For the text-containing cell, return its midpoint in [x, y] coordinate format. 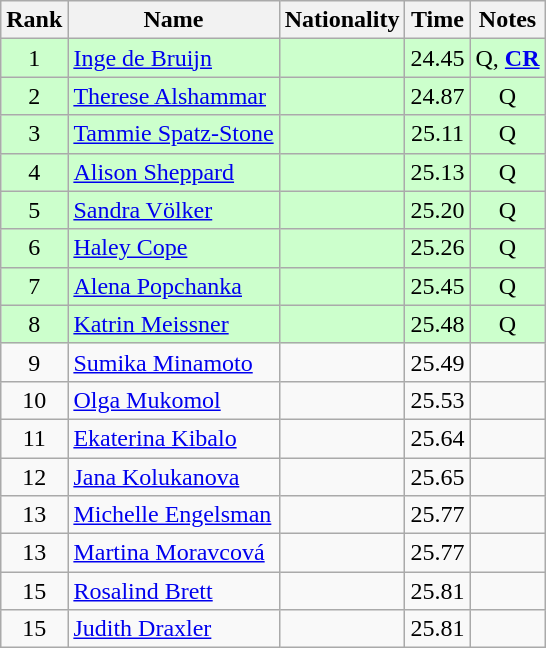
10 [34, 400]
25.20 [438, 210]
Therese Alshammar [174, 96]
25.64 [438, 438]
Alena Popchanka [174, 286]
Martina Moravcová [174, 553]
Nationality [342, 20]
2 [34, 96]
7 [34, 286]
5 [34, 210]
24.87 [438, 96]
Q, CR [508, 58]
Jana Kolukanova [174, 477]
25.49 [438, 362]
24.45 [438, 58]
12 [34, 477]
Judith Draxler [174, 629]
11 [34, 438]
Ekaterina Kibalo [174, 438]
25.65 [438, 477]
4 [34, 172]
Katrin Meissner [174, 324]
Michelle Engelsman [174, 515]
25.53 [438, 400]
Notes [508, 20]
Alison Sheppard [174, 172]
6 [34, 248]
Olga Mukomol [174, 400]
1 [34, 58]
Haley Cope [174, 248]
25.13 [438, 172]
Time [438, 20]
Rosalind Brett [174, 591]
25.48 [438, 324]
Sandra Völker [174, 210]
Sumika Minamoto [174, 362]
8 [34, 324]
9 [34, 362]
Name [174, 20]
3 [34, 134]
25.11 [438, 134]
Tammie Spatz-Stone [174, 134]
Inge de Bruijn [174, 58]
25.26 [438, 248]
25.45 [438, 286]
Rank [34, 20]
